Provide the [x, y] coordinate of the cell's center where the given text is located.  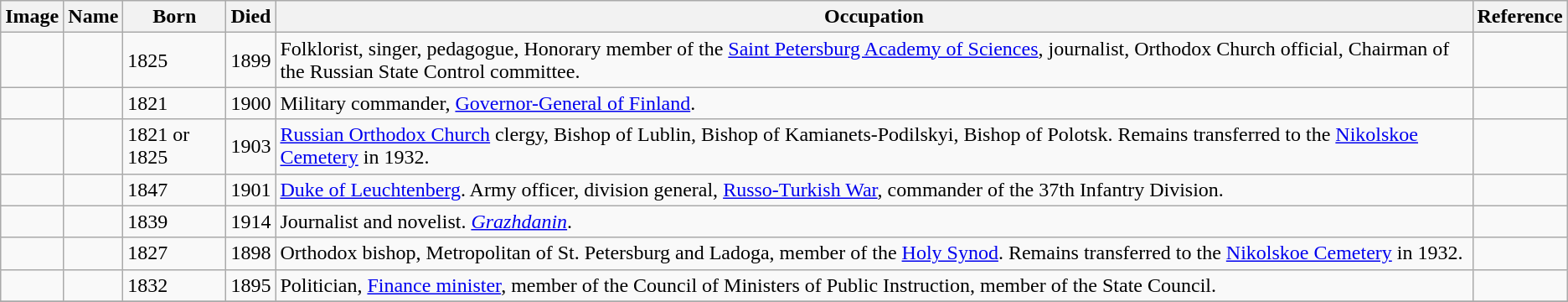
1901 [251, 190]
1839 [174, 221]
Orthodox bishop, Metropolitan of St. Petersburg and Ladoga, member of the Holy Synod. Remains transferred to the Nikolskoe Cemetery in 1932. [874, 253]
1832 [174, 285]
1827 [174, 253]
Duke of Leuchtenberg. Army officer, division general, Russo-Turkish War, commander of the 37th Infantry Division. [874, 190]
Image [32, 17]
Died [251, 17]
1899 [251, 60]
1895 [251, 285]
1821 or 1825 [174, 146]
1900 [251, 103]
1825 [174, 60]
Journalist and novelist. Grazhdanin. [874, 221]
1847 [174, 190]
1914 [251, 221]
1821 [174, 103]
Military commander, Governor-General of Finland. [874, 103]
1903 [251, 146]
Politician, Finance minister, member of the Council of Ministers of Public Instruction, member of the State Council. [874, 285]
Name [94, 17]
Occupation [874, 17]
Born [174, 17]
Reference [1519, 17]
1898 [251, 253]
